Pinpoint the cell where the given text exists, returning its [x, y] midpoint coordinate. 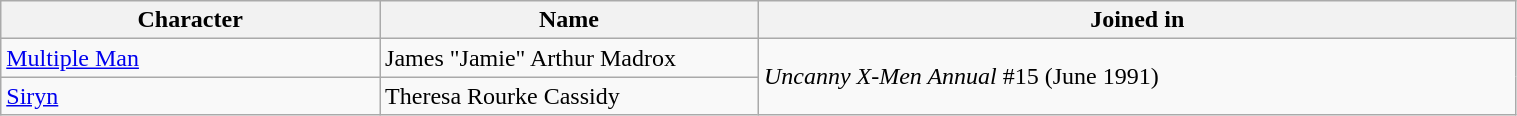
Multiple Man [190, 58]
Character [190, 20]
Theresa Rourke Cassidy [570, 96]
Siryn [190, 96]
Joined in [1137, 20]
Uncanny X-Men Annual #15 (June 1991) [1137, 77]
Name [570, 20]
James "Jamie" Arthur Madrox [570, 58]
